Search for the cell housing the specified text and yield its (x, y) center coordinate. 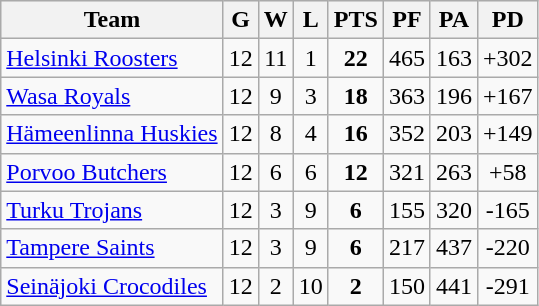
321 (406, 172)
G (240, 20)
Porvoo Butchers (112, 172)
22 (356, 58)
11 (276, 58)
16 (356, 134)
10 (310, 286)
Hämeenlinna Huskies (112, 134)
PD (508, 20)
465 (406, 58)
+58 (508, 172)
Team (112, 20)
150 (406, 286)
Wasa Royals (112, 96)
441 (454, 286)
8 (276, 134)
4 (310, 134)
155 (406, 210)
-291 (508, 286)
Tampere Saints (112, 248)
263 (454, 172)
-165 (508, 210)
Helsinki Roosters (112, 58)
PF (406, 20)
1 (310, 58)
320 (454, 210)
217 (406, 248)
+149 (508, 134)
PTS (356, 20)
+167 (508, 96)
196 (454, 96)
163 (454, 58)
W (276, 20)
+302 (508, 58)
18 (356, 96)
363 (406, 96)
PA (454, 20)
Turku Trojans (112, 210)
352 (406, 134)
437 (454, 248)
Seinäjoki Crocodiles (112, 286)
L (310, 20)
203 (454, 134)
-220 (508, 248)
